Return [X, Y] of the center of cell containing provided text 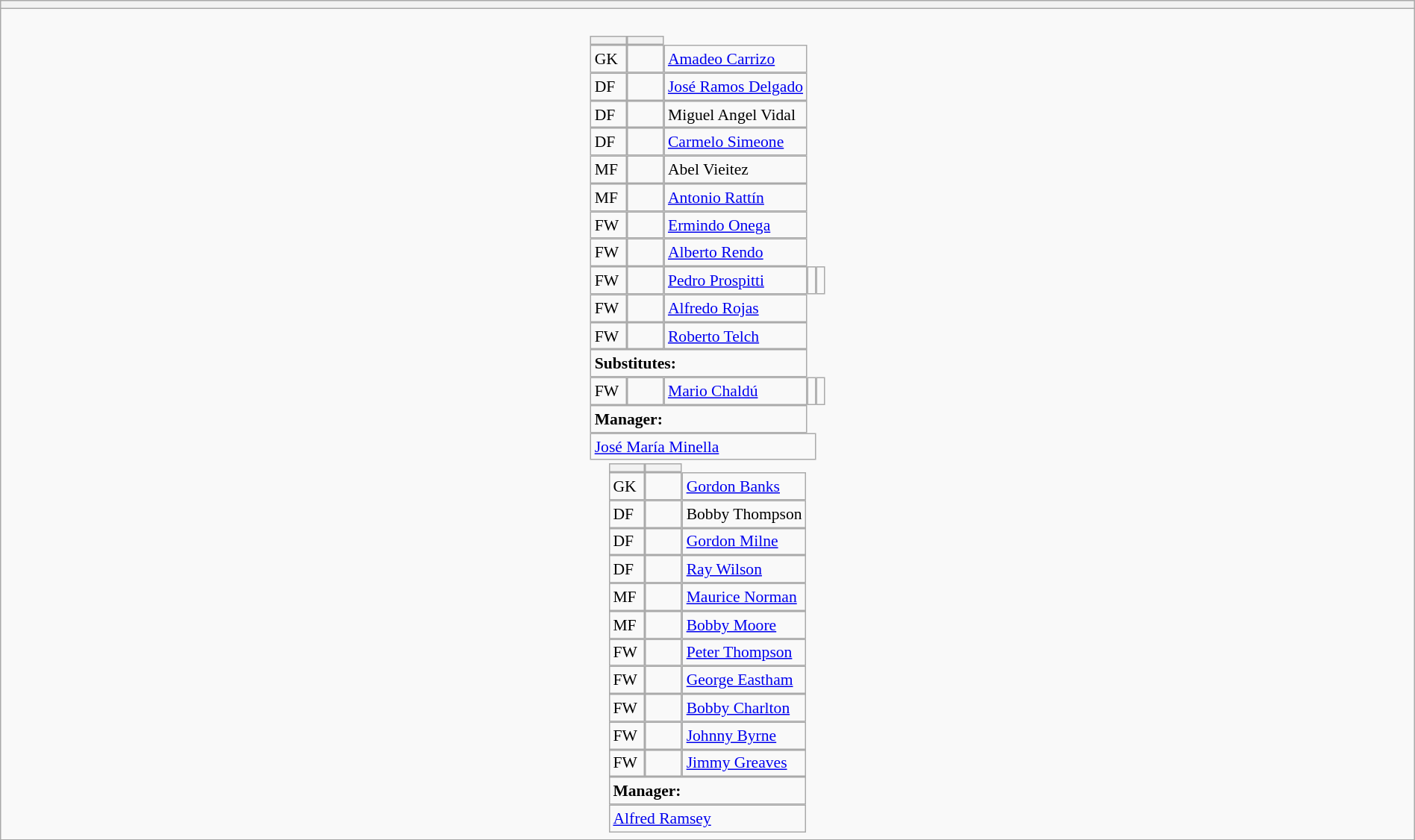
José Ramos Delgado [736, 87]
Ray Wilson [745, 568]
Amadeo Carrizo [736, 58]
Mario Chaldú [736, 391]
Gordon Banks [745, 486]
Alfredo Rojas [736, 307]
Miguel Angel Vidal [736, 115]
Peter Thompson [745, 652]
Gordon Milne [745, 542]
Johnny Byrne [745, 736]
José María Minella [703, 446]
Bobby Thompson [745, 513]
Abel Vieitez [736, 170]
Alfred Ramsey [707, 819]
Roberto Telch [736, 336]
Ermindo Onega [736, 225]
Pedro Prospitti [736, 280]
Bobby Charlton [745, 707]
Antonio Rattín [736, 197]
Substitutes: [699, 364]
Bobby Moore [745, 625]
Maurice Norman [745, 597]
Jimmy Greaves [745, 762]
Alberto Rendo [736, 252]
George Eastham [745, 680]
Carmelo Simeone [736, 142]
